Output the [X, Y] coordinate of the center of the cell containing the given text.  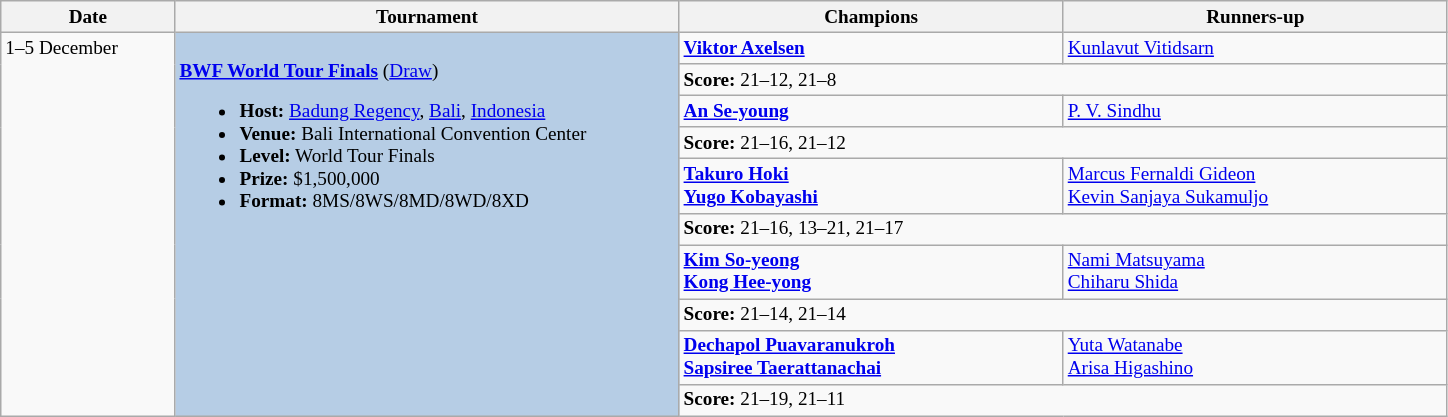
Tournament [427, 17]
Kunlavut Vitidsarn [1255, 48]
Score: 21–14, 21–14 [1063, 315]
Date [88, 17]
Marcus Fernaldi Gideon Kevin Sanjaya Sukamuljo [1255, 186]
Kim So-yeong Kong Hee-yong [871, 272]
Takuro Hoki Yugo Kobayashi [871, 186]
Nami Matsuyama Chiharu Shida [1255, 272]
Score: 21–16, 13–21, 21–17 [1063, 229]
Champions [871, 17]
Score: 21–12, 21–8 [1063, 80]
1–5 December [88, 224]
Score: 21–16, 21–12 [1063, 143]
P. V. Sindhu [1255, 111]
Dechapol Puavaranukroh Sapsiree Taerattanachai [871, 357]
Score: 21–19, 21–11 [1063, 400]
An Se-young [871, 111]
Yuta Watanabe Arisa Higashino [1255, 357]
Runners-up [1255, 17]
Viktor Axelsen [871, 48]
